Identify which cell holds the provided text, then report its (X, Y) central coordinate. 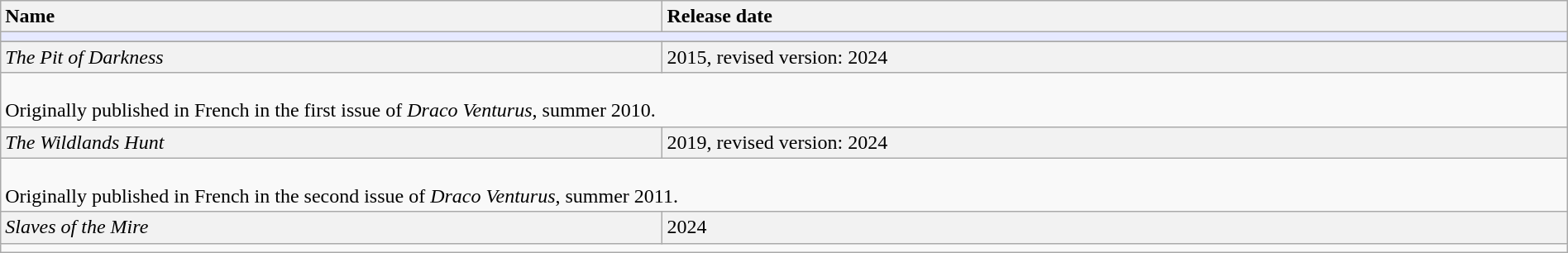
2024 (1115, 227)
Originally published in French in the second issue of Draco Venturus, summer 2011. (784, 185)
2019, revised version: 2024 (1115, 142)
Originally published in French in the first issue of Draco Venturus, summer 2010. (784, 99)
2015, revised version: 2024 (1115, 57)
The Wildlands Hunt (332, 142)
The Pit of Darkness (332, 57)
Name (332, 17)
Slaves of the Mire (332, 227)
Release date (1115, 17)
